Scan for the cell matching the given text and deliver its (X, Y) coordinate at center. 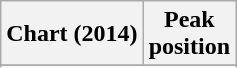
Peakposition (189, 34)
Chart (2014) (72, 34)
